Identify which cell holds the provided text, then report its [X, Y] central coordinate. 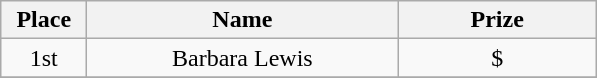
Prize [498, 20]
Name [242, 20]
1st [44, 58]
Barbara Lewis [242, 58]
$ [498, 58]
Place [44, 20]
